Output the [x, y] coordinate of the center of the cell containing the given text.  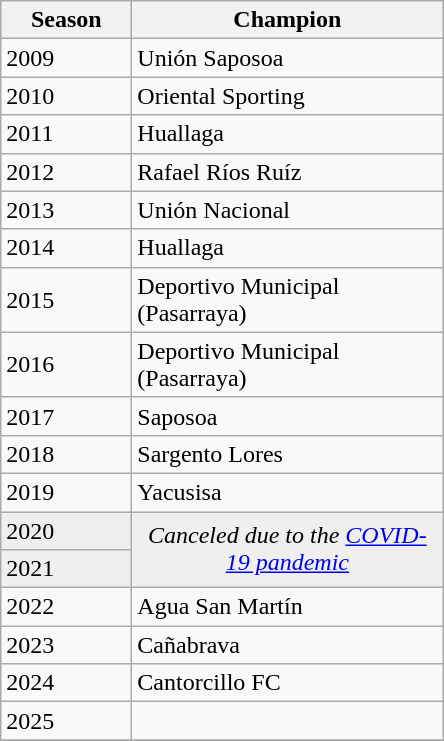
Champion [288, 20]
2015 [66, 300]
2018 [66, 454]
2012 [66, 172]
2010 [66, 96]
Agua San Martín [288, 607]
Season [66, 20]
Canceled due to the COVID-19 pandemic [288, 550]
2023 [66, 645]
2025 [66, 721]
Unión Saposoa [288, 58]
2014 [66, 248]
2024 [66, 683]
2022 [66, 607]
2021 [66, 569]
Saposoa [288, 416]
Unión Nacional [288, 210]
Oriental Sporting [288, 96]
Sargento Lores [288, 454]
Rafael Ríos Ruíz [288, 172]
2009 [66, 58]
2019 [66, 492]
2013 [66, 210]
2016 [66, 364]
Cantorcillo FC [288, 683]
Yacusisa [288, 492]
2011 [66, 134]
Cañabrava [288, 645]
2017 [66, 416]
2020 [66, 531]
